Pinpoint the cell where the given text exists, returning its (x, y) midpoint coordinate. 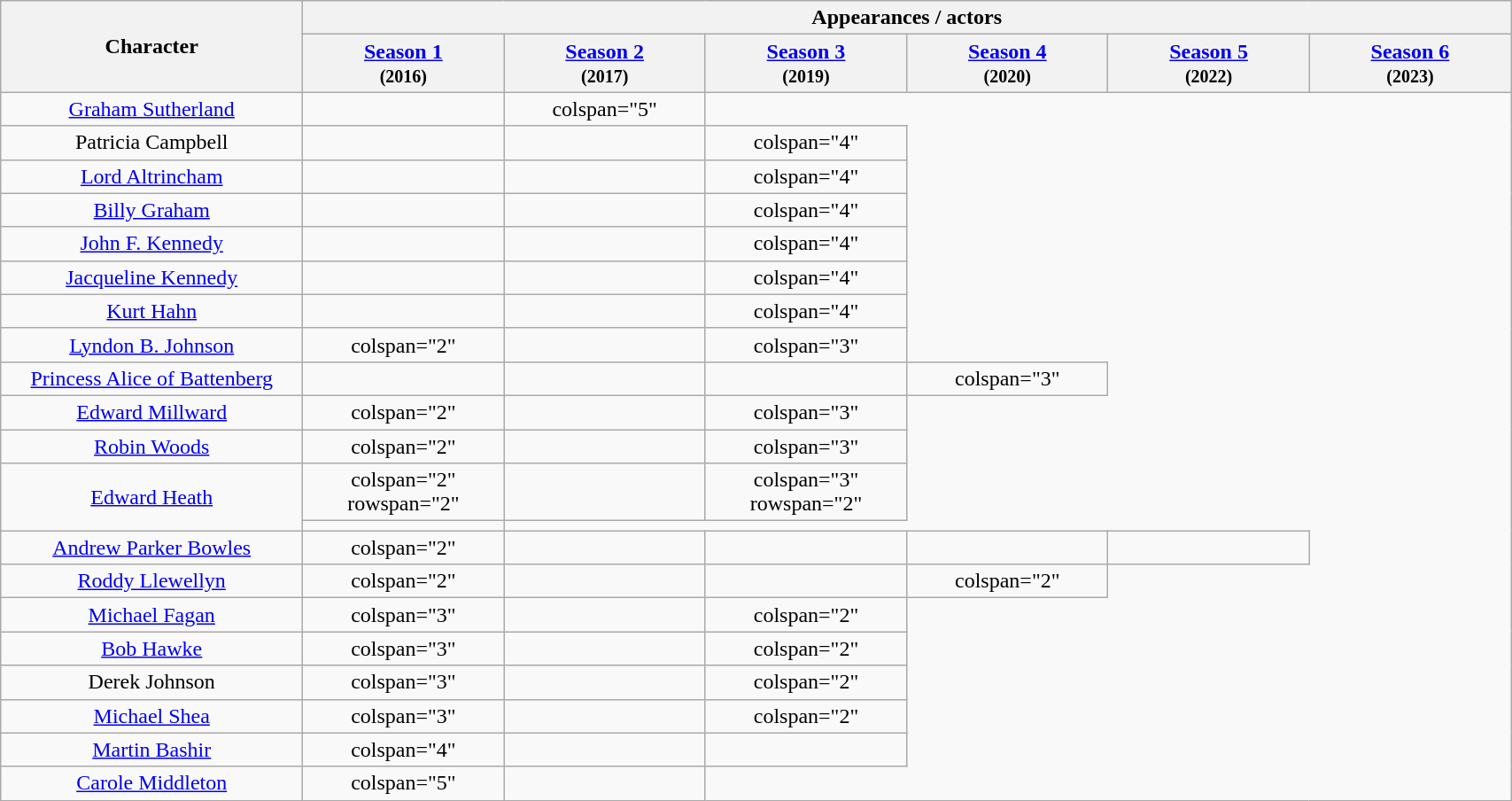
Season 5(2022) (1208, 64)
Graham Sutherland (152, 109)
Michael Shea (152, 716)
Season 6(2023) (1410, 64)
Season 3(2019) (806, 64)
Edward Millward (152, 412)
Kurt Hahn (152, 311)
Martin Bashir (152, 750)
Billy Graham (152, 210)
Michael Fagan (152, 615)
Edward Heath (152, 497)
Season 1(2016) (404, 64)
colspan="2" rowspan="2" (404, 493)
colspan="3" rowspan="2" (806, 493)
Roddy Llewellyn (152, 581)
Lyndon B. Johnson (152, 345)
Season 2(2017) (604, 64)
Princess Alice of Battenberg (152, 378)
Jacqueline Kennedy (152, 277)
John F. Kennedy (152, 244)
Character (152, 46)
Carole Middleton (152, 783)
Appearances / actors (907, 18)
Lord Altrincham (152, 176)
Patricia Campbell (152, 143)
Robin Woods (152, 446)
Andrew Parker Bowles (152, 548)
Bob Hawke (152, 649)
Derek Johnson (152, 682)
Season 4(2020) (1008, 64)
